Find where the given text appears and provide that cell's center as (X, Y) coordinate. 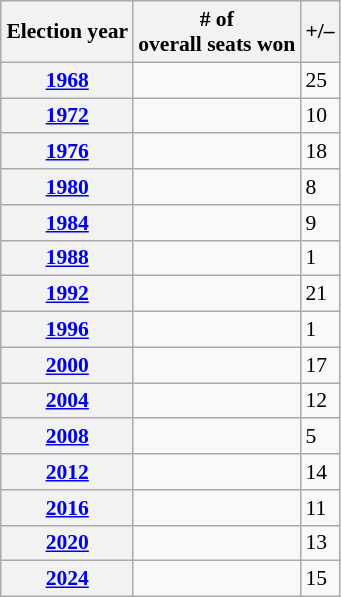
+/– (320, 32)
14 (320, 472)
2020 (67, 543)
8 (320, 187)
2016 (67, 507)
1996 (67, 329)
2024 (67, 579)
5 (320, 436)
Election year (67, 32)
12 (320, 400)
11 (320, 507)
2012 (67, 472)
18 (320, 151)
1976 (67, 151)
1992 (67, 294)
1980 (67, 187)
2004 (67, 400)
2008 (67, 436)
10 (320, 116)
# ofoverall seats won (216, 32)
2000 (67, 365)
1972 (67, 116)
9 (320, 222)
15 (320, 579)
17 (320, 365)
13 (320, 543)
25 (320, 80)
21 (320, 294)
1988 (67, 258)
1968 (67, 80)
1984 (67, 222)
